Pinpoint the cell where the given text exists, returning its [x, y] midpoint coordinate. 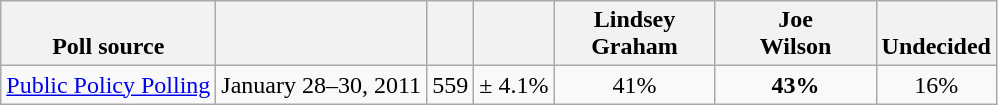
LindseyGraham [634, 34]
559 [450, 85]
Public Policy Polling [108, 85]
± 4.1% [514, 85]
January 28–30, 2011 [322, 85]
Poll source [108, 34]
43% [796, 85]
Undecided [936, 34]
JoeWilson [796, 34]
16% [936, 85]
41% [634, 85]
